Search for the cell housing the specified text and yield its (X, Y) center coordinate. 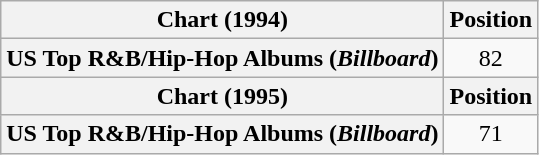
71 (491, 134)
82 (491, 58)
Chart (1995) (222, 96)
Chart (1994) (222, 20)
